Return the (x, y) coordinate for the center point of the cell that contains the specified text.  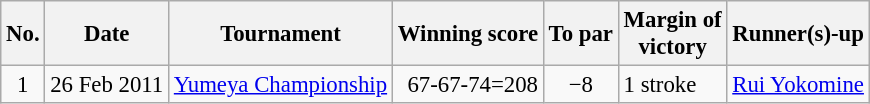
Winning score (468, 34)
1 stroke (672, 85)
Tournament (281, 34)
67-67-74=208 (468, 85)
To par (580, 34)
−8 (580, 85)
1 (23, 85)
Runner(s)-up (798, 34)
Rui Yokomine (798, 85)
Date (107, 34)
26 Feb 2011 (107, 85)
Margin ofvictory (672, 34)
Yumeya Championship (281, 85)
No. (23, 34)
